Locate the cell with the specified text and output its (x, y) center coordinate. 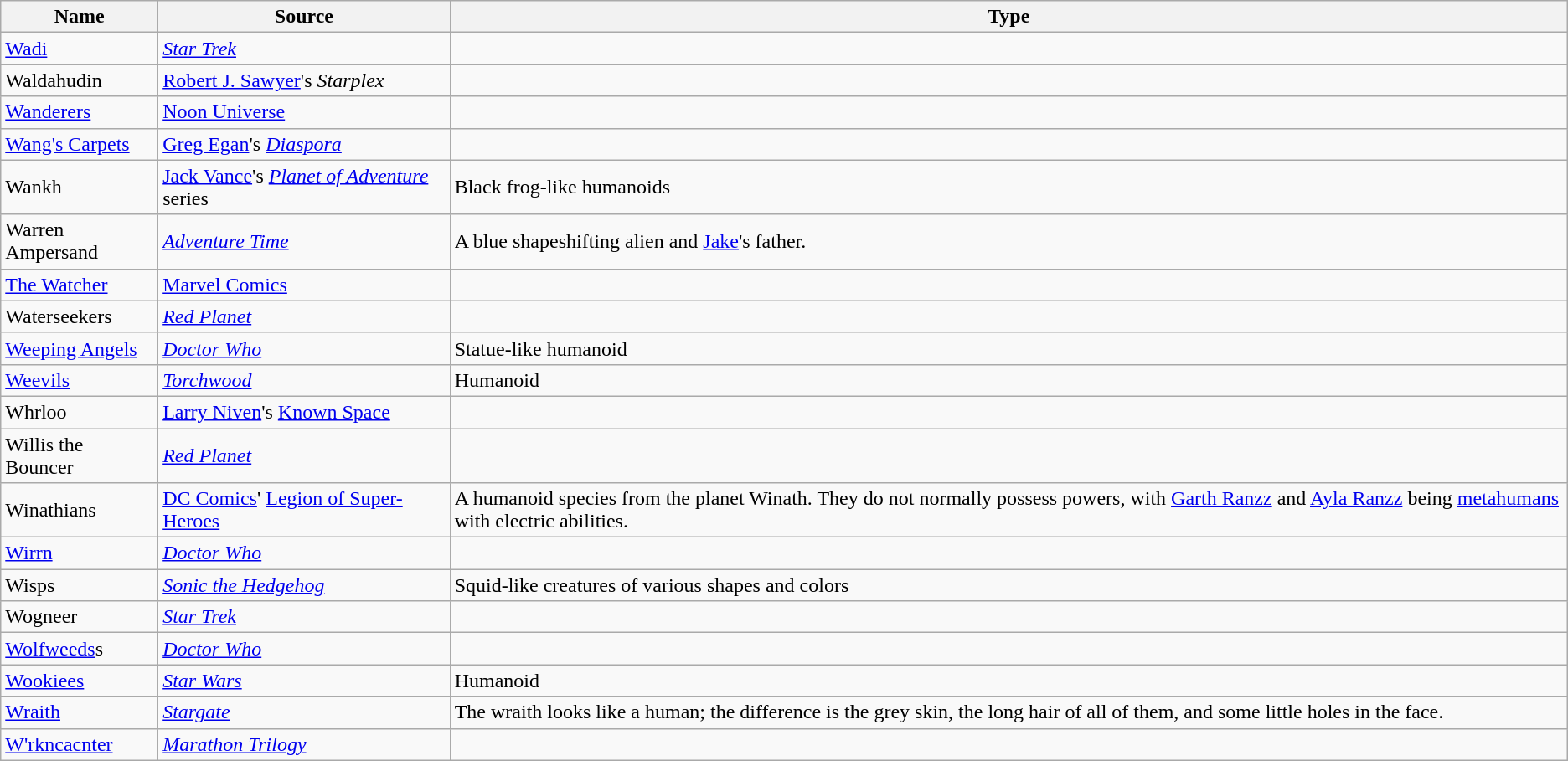
Stargate (304, 712)
Squid-like creatures of various shapes and colors (1008, 585)
Wankh (80, 188)
Wanderers (80, 112)
Marvel Comics (304, 285)
Wirrn (80, 553)
Waterseekers (80, 316)
Adventure Time (304, 241)
Whrloo (80, 412)
Torchwood (304, 380)
Jack Vance's Planet of Adventure series (304, 188)
DC Comics' Legion of Super-Heroes (304, 511)
Wookiees (80, 681)
Noon Universe (304, 112)
Willis the Bouncer (80, 455)
Marathon Trilogy (304, 744)
Waldahudin (80, 80)
Source (304, 17)
Wang's Carpets (80, 144)
Sonic the Hedgehog (304, 585)
Wisps (80, 585)
Type (1008, 17)
The Watcher (80, 285)
Robert J. Sawyer's Starplex (304, 80)
Larry Niven's Known Space (304, 412)
Black frog-like humanoids (1008, 188)
Name (80, 17)
Wraith (80, 712)
Winathians (80, 511)
Warren Ampersand (80, 241)
Wadi (80, 49)
Weeping Angels (80, 348)
Greg Egan's Diaspora (304, 144)
Weevils (80, 380)
A blue shapeshifting alien and Jake's father. (1008, 241)
Wolfweedss (80, 649)
W'rkncacnter (80, 744)
Star Wars (304, 681)
Statue-like humanoid (1008, 348)
Wogneer (80, 617)
The wraith looks like a human; the difference is the grey skin, the long hair of all of them, and some little holes in the face. (1008, 712)
